Find where the given text appears and provide that cell's center as (X, Y) coordinate. 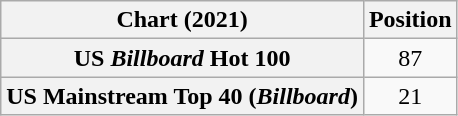
21 (410, 96)
US Billboard Hot 100 (182, 58)
Position (410, 20)
87 (410, 58)
Chart (2021) (182, 20)
US Mainstream Top 40 (Billboard) (182, 96)
